Identify which cell holds the provided text, then report its (x, y) central coordinate. 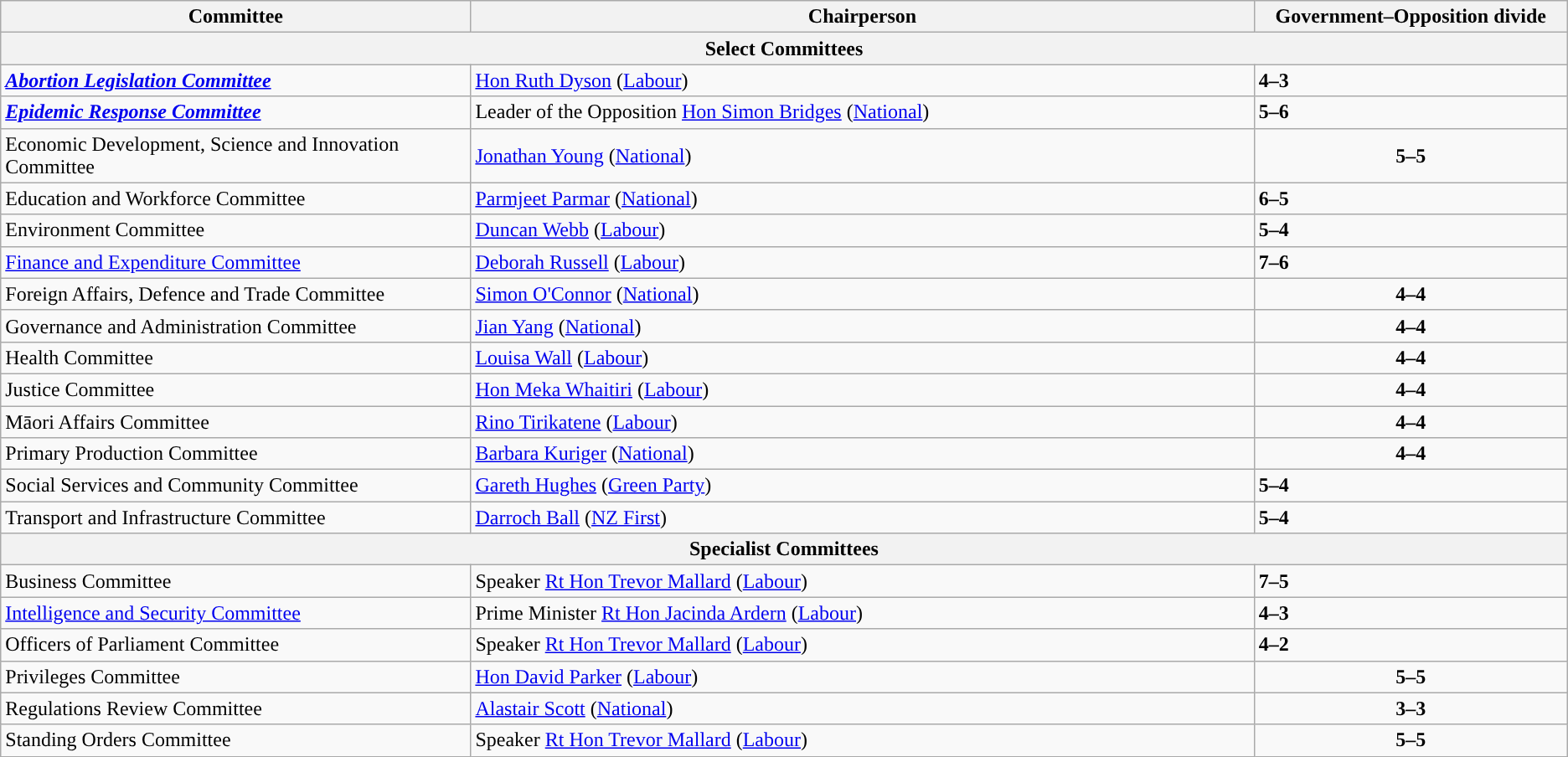
Finance and Expenditure Committee (236, 262)
Hon Meka Whaitiri (Labour) (863, 389)
Gareth Hughes (Green Party) (863, 486)
4–2 (1411, 645)
Duncan Webb (Labour) (863, 230)
Jonathan Young (National) (863, 156)
7–5 (1411, 581)
3–3 (1411, 708)
Parmjeet Parmar (National) (863, 198)
Officers of Parliament Committee (236, 645)
Simon O'Connor (National) (863, 294)
Transport and Infrastructure Committee (236, 518)
Hon David Parker (Labour) (863, 677)
Abortion Legislation Committee (236, 80)
5–6 (1411, 112)
Privileges Committee (236, 677)
Prime Minister Rt Hon Jacinda Ardern (Labour) (863, 613)
Deborah Russell (Labour) (863, 262)
Foreign Affairs, Defence and Trade Committee (236, 294)
Social Services and Community Committee (236, 486)
Health Committee (236, 358)
Barbara Kuriger (National) (863, 454)
6–5 (1411, 198)
Alastair Scott (National) (863, 708)
Hon Ruth Dyson (Labour) (863, 80)
7–6 (1411, 262)
Select Committees (784, 49)
Justice Committee (236, 389)
Leader of the Opposition Hon Simon Bridges (National) (863, 112)
Primary Production Committee (236, 454)
Intelligence and Security Committee (236, 613)
Chairperson (863, 17)
Business Committee (236, 581)
Māori Affairs Committee (236, 421)
Government–Opposition divide (1411, 17)
Committee (236, 17)
Epidemic Response Committee (236, 112)
Jian Yang (National) (863, 326)
Economic Development, Science and Innovation Committee (236, 156)
Specialist Committees (784, 549)
Louisa Wall (Labour) (863, 358)
Environment Committee (236, 230)
Regulations Review Committee (236, 708)
Darroch Ball (NZ First) (863, 518)
Standing Orders Committee (236, 740)
Governance and Administration Committee (236, 326)
Education and Workforce Committee (236, 198)
Rino Tirikatene (Labour) (863, 421)
